Provide the (x, y) coordinate of the cell's center where the given text is located.  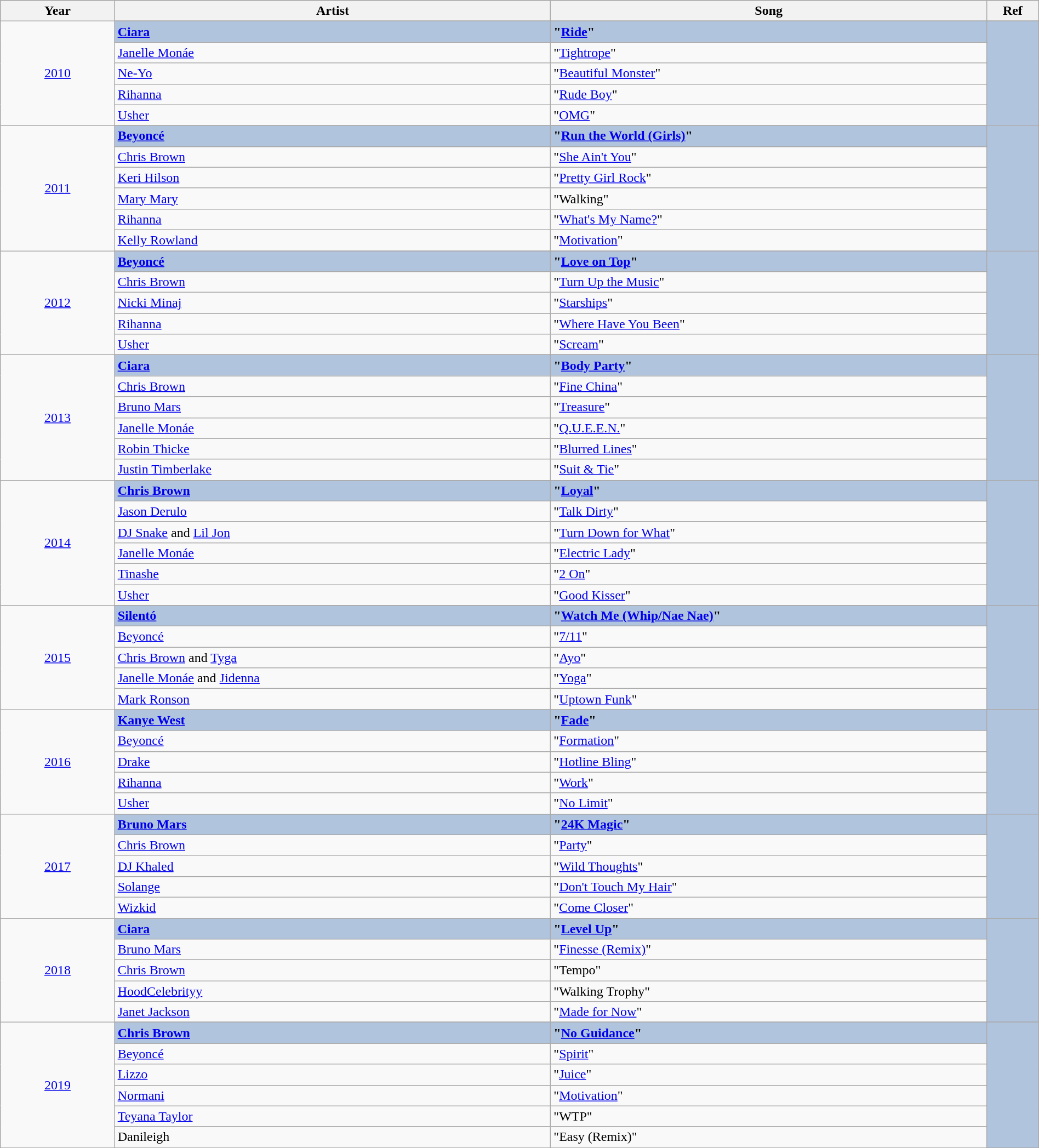
HoodCelebrityy (333, 991)
DJ Snake and Lil Jon (333, 532)
2019 (58, 1085)
"Yoga" (769, 678)
"Walking Trophy" (769, 991)
2014 (58, 542)
"Spirit" (769, 1054)
"Formation" (769, 741)
"Party" (769, 845)
Ne-Yo (333, 73)
"Easy (Remix)" (769, 1137)
"Good Kisser" (769, 595)
"Ayo" (769, 658)
Normani (333, 1095)
"Ride" (769, 32)
Teyana Taylor (333, 1116)
"Beautiful Monster" (769, 73)
Tinashe (333, 574)
Ref (1013, 11)
Lizzo (333, 1075)
"Q.U.E.E.N." (769, 428)
"Fine China" (769, 386)
"Pretty Girl Rock" (769, 178)
Danileigh (333, 1137)
Drake (333, 762)
"Turn Down for What" (769, 532)
Janelle Monáe and Jidenna (333, 678)
Chris Brown and Tyga (333, 658)
"Loyal" (769, 490)
Year (58, 11)
"Work" (769, 783)
"Made for Now" (769, 1012)
"Tightrope" (769, 53)
2017 (58, 866)
"Watch Me (Whip/Nae Nae)" (769, 616)
"Where Have You Been" (769, 324)
Silentó (333, 616)
"Level Up" (769, 929)
"Turn Up the Music" (769, 282)
"7/11" (769, 637)
2016 (58, 762)
"Talk Dirty" (769, 511)
"Come Closer" (769, 907)
"She Ain't You" (769, 157)
"Fade" (769, 720)
"What's My Name?" (769, 219)
"Wild Thoughts" (769, 866)
"24K Magic" (769, 824)
"Run the World (Girls)" (769, 136)
2010 (58, 73)
Robin Thicke (333, 449)
Kanye West (333, 720)
"Treasure" (769, 407)
"Suit & Tie" (769, 470)
"Tempo" (769, 970)
2018 (58, 970)
"Uptown Funk" (769, 699)
"Starships" (769, 303)
Mark Ronson (333, 699)
"No Limit" (769, 803)
2013 (58, 418)
2011 (58, 188)
Nicki Minaj (333, 303)
"Juice" (769, 1075)
Keri Hilson (333, 178)
"Don't Touch My Hair" (769, 887)
"Rude Boy" (769, 94)
Justin Timberlake (333, 470)
Artist (333, 11)
"Blurred Lines" (769, 449)
Mary Mary (333, 198)
Solange (333, 887)
"OMG" (769, 115)
Janet Jackson (333, 1012)
Wizkid (333, 907)
"Scream" (769, 345)
"Hotline Bling" (769, 762)
"2 On" (769, 574)
Song (769, 11)
"WTP" (769, 1116)
"Love on Top" (769, 261)
Kelly Rowland (333, 240)
2012 (58, 303)
"Walking" (769, 198)
Jason Derulo (333, 511)
"Finesse (Remix)" (769, 950)
2015 (58, 658)
DJ Khaled (333, 866)
"Electric Lady" (769, 553)
"Body Party" (769, 365)
"No Guidance" (769, 1033)
